Find where the given text appears and provide that cell's center as [x, y] coordinate. 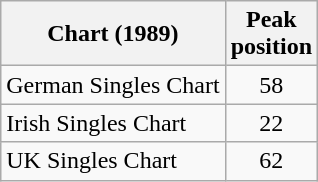
German Singles Chart [113, 85]
62 [271, 161]
UK Singles Chart [113, 161]
Irish Singles Chart [113, 123]
Peakposition [271, 34]
Chart (1989) [113, 34]
58 [271, 85]
22 [271, 123]
